Locate the cell with the specified text and output its [x, y] center coordinate. 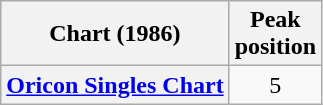
5 [275, 85]
Oricon Singles Chart [115, 85]
Peakposition [275, 34]
Chart (1986) [115, 34]
